From the cell containing the given text, extract its center point as [X, Y] coordinate. 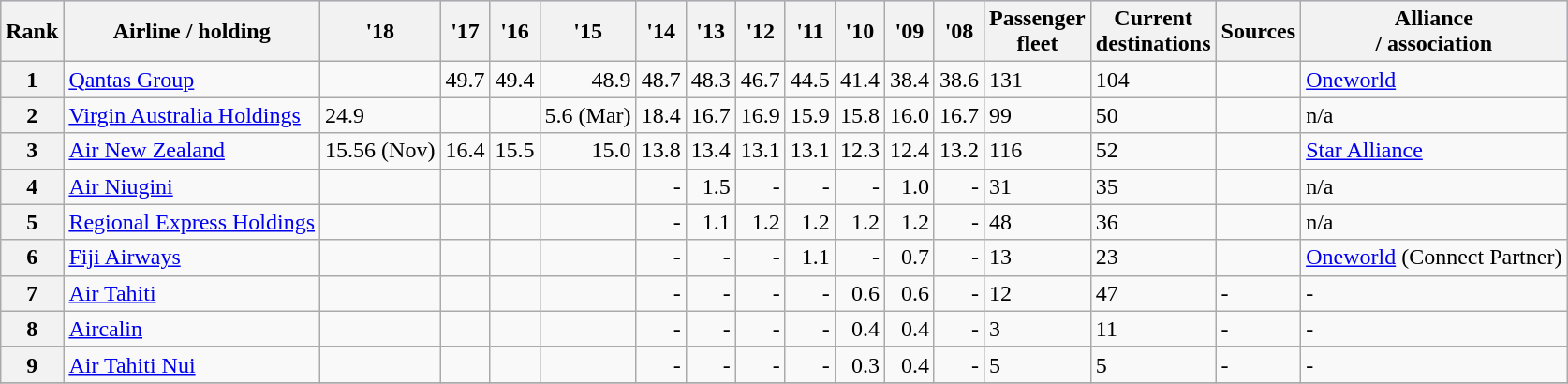
38.6 [959, 80]
50 [1153, 115]
9 [32, 364]
Passenger fleet [1038, 32]
131 [1038, 80]
Air Niugini [192, 186]
Air New Zealand [192, 151]
Air Tahiti [192, 293]
16.4 [465, 151]
'08 [959, 32]
99 [1038, 115]
16.0 [909, 115]
6 [32, 258]
15.5 [515, 151]
'15 [588, 32]
15.56 (Nov) [380, 151]
13.4 [710, 151]
23 [1153, 258]
1.5 [710, 186]
'12 [761, 32]
Airline / holding [192, 32]
1 [32, 80]
24.9 [380, 115]
Sources [1259, 32]
35 [1153, 186]
52 [1153, 151]
7 [32, 293]
0.3 [860, 364]
'11 [809, 32]
0.7 [909, 258]
12.3 [860, 151]
31 [1038, 186]
2 [32, 115]
Rank [32, 32]
Oneworld (Connect Partner) [1434, 258]
104 [1153, 80]
116 [1038, 151]
48.3 [710, 80]
Qantas Group [192, 80]
49.7 [465, 80]
'16 [515, 32]
'13 [710, 32]
Oneworld [1434, 80]
16.9 [761, 115]
18.4 [661, 115]
12.4 [909, 151]
38.4 [909, 80]
11 [1153, 329]
13.8 [661, 151]
15.8 [860, 115]
44.5 [809, 80]
48.9 [588, 80]
Current destinations [1153, 32]
Aircalin [192, 329]
Alliance / association [1434, 32]
5.6 (Mar) [588, 115]
Star Alliance [1434, 151]
'09 [909, 32]
15.9 [809, 115]
8 [32, 329]
13.2 [959, 151]
'10 [860, 32]
Air Tahiti Nui [192, 364]
49.4 [515, 80]
4 [32, 186]
1.0 [909, 186]
Fiji Airways [192, 258]
13 [1038, 258]
46.7 [761, 80]
47 [1153, 293]
36 [1153, 222]
41.4 [860, 80]
48 [1038, 222]
'17 [465, 32]
48.7 [661, 80]
'14 [661, 32]
15.0 [588, 151]
Regional Express Holdings [192, 222]
'18 [380, 32]
12 [1038, 293]
Virgin Australia Holdings [192, 115]
